From the cell containing the given text, extract its center point as (x, y) coordinate. 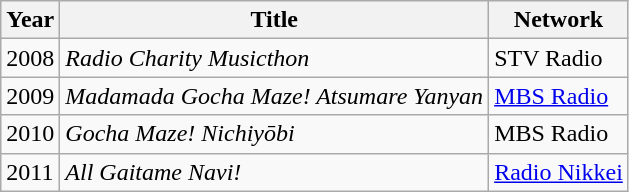
Year (30, 20)
2008 (30, 58)
Madamada Gocha Maze! Atsumare Yanyan (274, 96)
Gocha Maze! Nichiyōbi (274, 134)
Network (559, 20)
2011 (30, 172)
2009 (30, 96)
Title (274, 20)
STV Radio (559, 58)
2010 (30, 134)
Radio Charity Musicthon (274, 58)
Radio Nikkei (559, 172)
All Gaitame Navi! (274, 172)
